Scan for the cell matching the given text and deliver its (X, Y) coordinate at center. 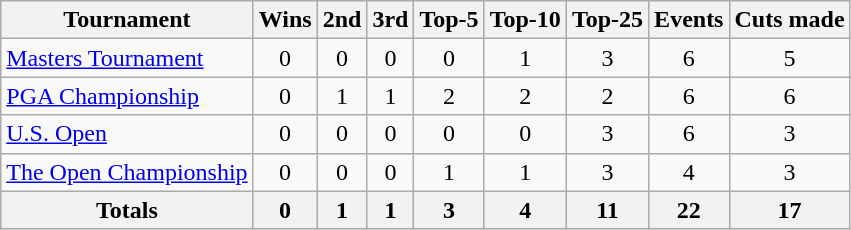
11 (607, 210)
Totals (127, 210)
17 (790, 210)
Cuts made (790, 20)
3rd (390, 20)
U.S. Open (127, 134)
5 (790, 58)
Masters Tournament (127, 58)
Events (689, 20)
Tournament (127, 20)
2nd (342, 20)
PGA Championship (127, 96)
Top-5 (449, 20)
Top-10 (525, 20)
Wins (285, 20)
Top-25 (607, 20)
22 (689, 210)
The Open Championship (127, 172)
